Search for the cell housing the specified text and yield its (x, y) center coordinate. 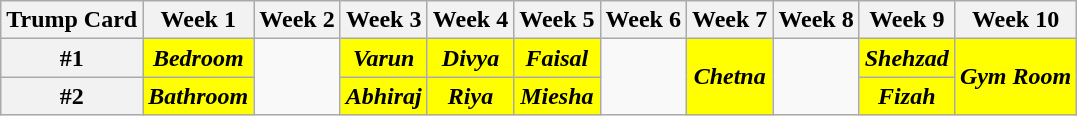
Week 2 (297, 20)
Week 5 (557, 20)
Week 8 (816, 20)
Fizah (906, 96)
Week 6 (643, 20)
Gym Room (1015, 77)
Faisal (557, 58)
Trump Card (72, 20)
Week 10 (1015, 20)
Week 7 (729, 20)
Week 1 (198, 20)
Riya (470, 96)
Abhiraj (384, 96)
Bathroom (198, 96)
Chetna (729, 77)
Shehzad (906, 58)
#1 (72, 58)
Bedroom (198, 58)
Week 3 (384, 20)
Divya (470, 58)
#2 (72, 96)
Week 4 (470, 20)
Week 9 (906, 20)
Varun (384, 58)
Miesha (557, 96)
